Scan for the cell matching the given text and deliver its (x, y) coordinate at center. 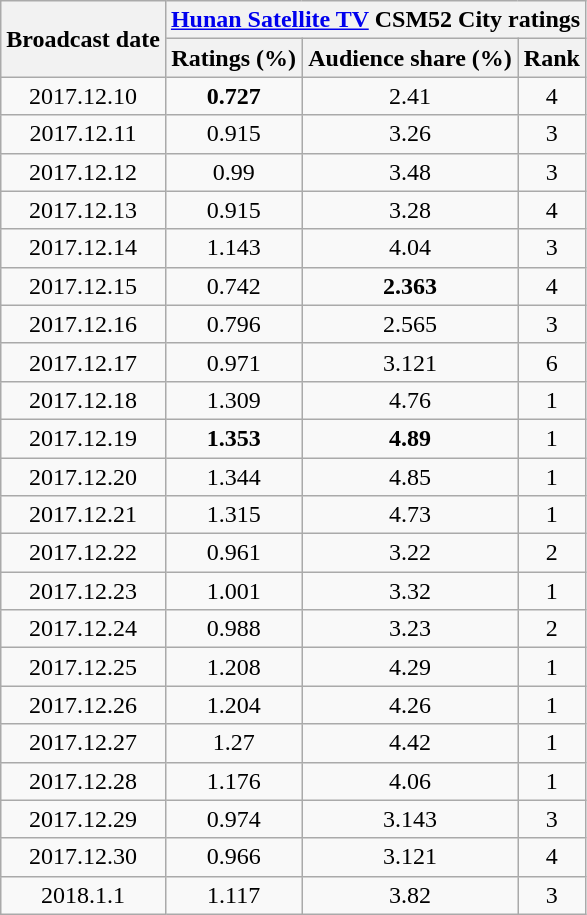
3.48 (410, 172)
2017.12.30 (84, 857)
1.204 (234, 705)
2.565 (410, 324)
2017.12.27 (84, 743)
0.971 (234, 362)
Broadcast date (84, 39)
2017.12.10 (84, 96)
1.117 (234, 895)
1.143 (234, 248)
0.961 (234, 553)
0.742 (234, 286)
2017.12.19 (84, 438)
6 (552, 362)
4.85 (410, 477)
3.26 (410, 134)
2017.12.29 (84, 819)
2017.12.22 (84, 553)
1.001 (234, 591)
3.28 (410, 210)
2017.12.15 (84, 286)
Hunan Satellite TV CSM52 City ratings (375, 20)
1.315 (234, 515)
2017.12.17 (84, 362)
2017.12.12 (84, 172)
1.344 (234, 477)
2.41 (410, 96)
1.27 (234, 743)
0.796 (234, 324)
2017.12.28 (84, 781)
2017.12.21 (84, 515)
Rank (552, 58)
1.353 (234, 438)
0.99 (234, 172)
0.966 (234, 857)
3.22 (410, 553)
2017.12.20 (84, 477)
4.26 (410, 705)
2017.12.24 (84, 629)
2017.12.11 (84, 134)
Audience share (%) (410, 58)
0.988 (234, 629)
2017.12.14 (84, 248)
4.42 (410, 743)
2017.12.25 (84, 667)
4.89 (410, 438)
4.04 (410, 248)
0.974 (234, 819)
3.23 (410, 629)
2017.12.13 (84, 210)
2017.12.23 (84, 591)
4.73 (410, 515)
3.143 (410, 819)
1.309 (234, 400)
4.29 (410, 667)
Ratings (%) (234, 58)
4.06 (410, 781)
3.32 (410, 591)
3.82 (410, 895)
2017.12.26 (84, 705)
2.363 (410, 286)
4.76 (410, 400)
1.208 (234, 667)
2017.12.18 (84, 400)
2017.12.16 (84, 324)
0.727 (234, 96)
1.176 (234, 781)
2018.1.1 (84, 895)
